Locate the cell with the specified text and output its (x, y) center coordinate. 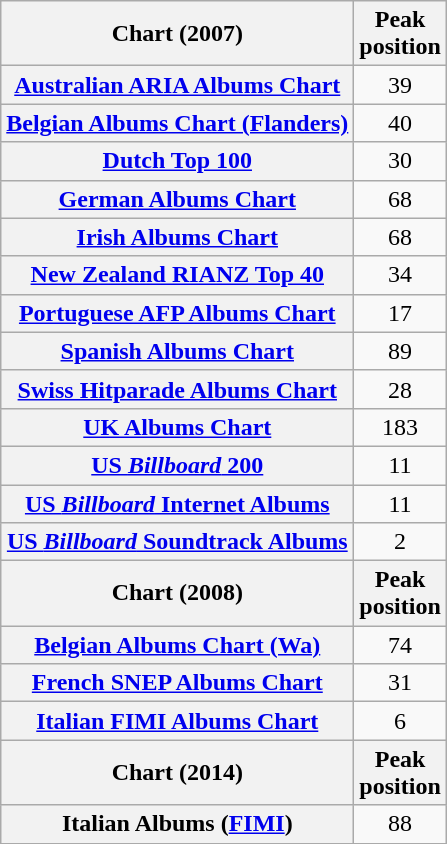
Belgian Albums Chart (Flanders) (178, 123)
US Billboard 200 (178, 465)
Irish Albums Chart (178, 237)
39 (400, 85)
US Billboard Internet Albums (178, 503)
74 (400, 645)
Chart (2008) (178, 594)
Chart (2007) (178, 34)
Portuguese AFP Albums Chart (178, 313)
31 (400, 683)
French SNEP Albums Chart (178, 683)
Italian FIMI Albums Chart (178, 721)
Swiss Hitparade Albums Chart (178, 389)
New Zealand RIANZ Top 40 (178, 275)
Chart (2014) (178, 772)
6 (400, 721)
Italian Albums (FIMI) (178, 824)
2 (400, 542)
88 (400, 824)
28 (400, 389)
German Albums Chart (178, 199)
183 (400, 427)
17 (400, 313)
Belgian Albums Chart (Wa) (178, 645)
Australian ARIA Albums Chart (178, 85)
Dutch Top 100 (178, 161)
40 (400, 123)
30 (400, 161)
UK Albums Chart (178, 427)
34 (400, 275)
Spanish Albums Chart (178, 351)
89 (400, 351)
US Billboard Soundtrack Albums (178, 542)
